Extract the [x, y] coordinate from the center of the cell holding the provided text.  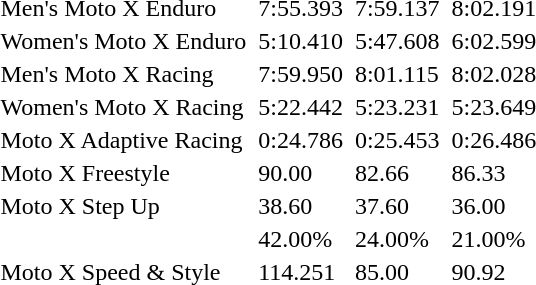
5:10.410 [301, 41]
38.60 [301, 206]
5:47.608 [397, 41]
90.00 [301, 173]
42.00% [301, 239]
7:59.950 [301, 74]
24.00% [397, 239]
82.66 [397, 173]
0:24.786 [301, 140]
8:01.115 [397, 74]
37.60 [397, 206]
0:25.453 [397, 140]
5:22.442 [301, 107]
5:23.231 [397, 107]
